Locate the cell with the specified text and output its [x, y] center coordinate. 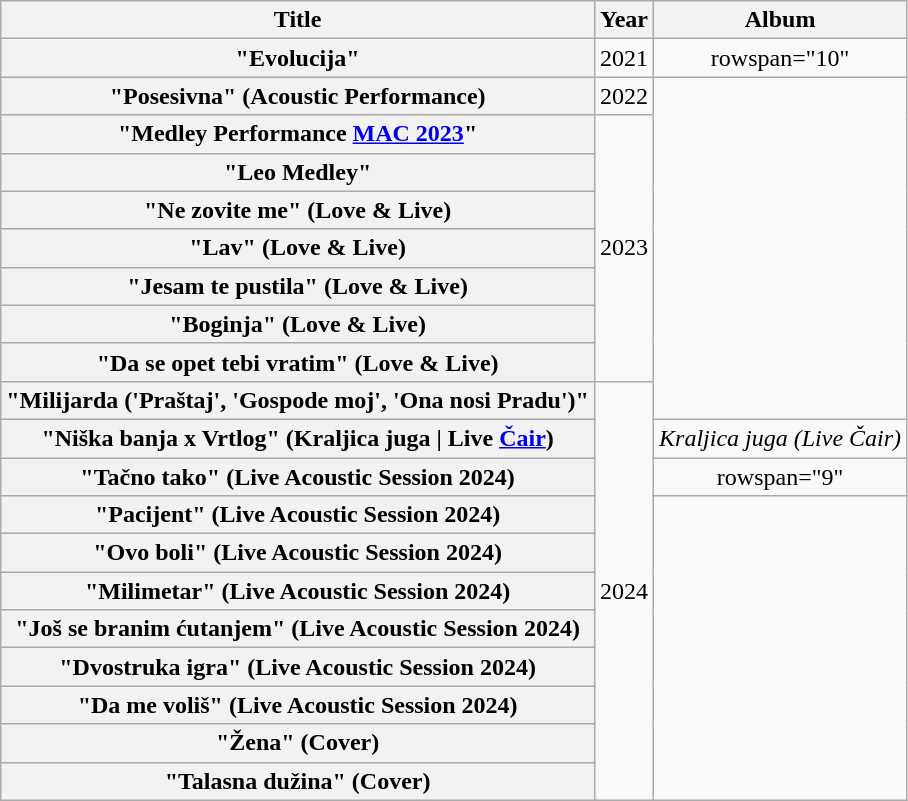
rowspan="9" [780, 477]
rowspan="10" [780, 58]
"Medley Performance MAC 2023" [298, 134]
"Boginja" (Love & Live) [298, 324]
"Evolucija" [298, 58]
"Milijarda ('Praštaj', 'Gospode moj', 'Ona nosi Pradu')" [298, 400]
2022 [624, 96]
2021 [624, 58]
2023 [624, 248]
Year [624, 20]
Album [780, 20]
Title [298, 20]
"Lav" (Love & Live) [298, 248]
"Ne zovite me" (Love & Live) [298, 210]
"Pacijent" (Live Acoustic Session 2024) [298, 515]
"Milimetar" (Live Acoustic Session 2024) [298, 591]
"Talasna dužina" (Cover) [298, 781]
"Ovo boli" (Live Acoustic Session 2024) [298, 553]
"Da se opet tebi vratim" (Love & Live) [298, 362]
"Da me voliš" (Live Acoustic Session 2024) [298, 705]
"Tačno tako" (Live Acoustic Session 2024) [298, 477]
"Leo Medley" [298, 172]
"Posesivna" (Acoustic Performance) [298, 96]
"Još se branim ćutanjem" (Live Acoustic Session 2024) [298, 629]
"Niška banja x Vrtlog" (Kraljica juga | Live Čair) [298, 438]
2024 [624, 590]
"Dvostruka igra" (Live Acoustic Session 2024) [298, 667]
"Jesam te pustila" (Love & Live) [298, 286]
"Žena" (Cover) [298, 743]
Kraljica juga (Live Čair) [780, 438]
